Identify which cell holds the provided text, then report its [x, y] central coordinate. 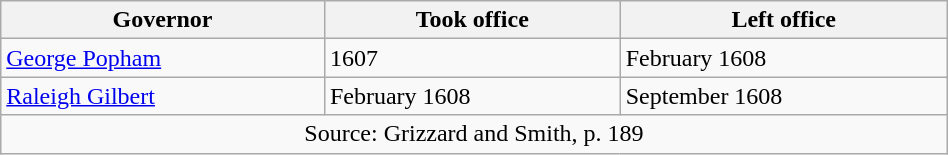
1607 [472, 58]
Governor [163, 20]
Raleigh Gilbert [163, 96]
Left office [784, 20]
September 1608 [784, 96]
George Popham [163, 58]
Source: Grizzard and Smith, p. 189 [474, 134]
Took office [472, 20]
